Determine the [x, y] coordinate at the center of the cell enclosing the given text.  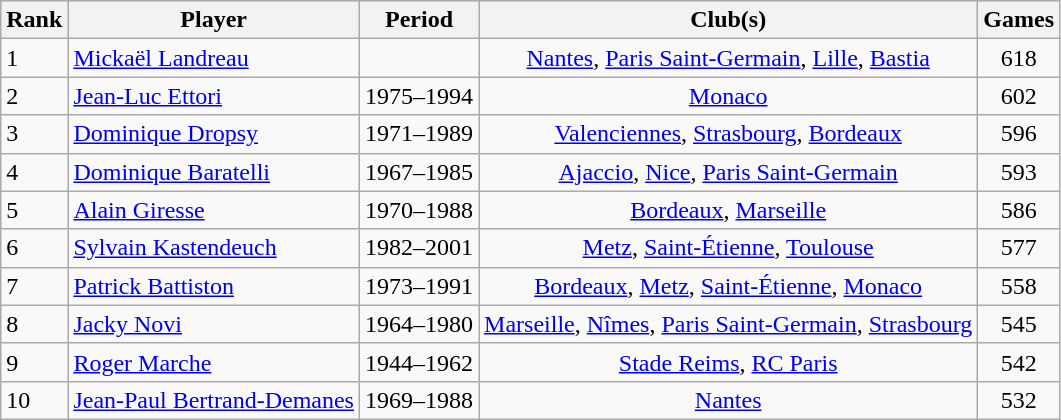
1967–1985 [418, 172]
1 [34, 58]
10 [34, 400]
1982–2001 [418, 248]
1944–1962 [418, 362]
8 [34, 324]
Jacky Novi [214, 324]
602 [1019, 96]
6 [34, 248]
Rank [34, 20]
Alain Giresse [214, 210]
577 [1019, 248]
Jean-Paul Bertrand-Demanes [214, 400]
Sylvain Kastendeuch [214, 248]
1964–1980 [418, 324]
532 [1019, 400]
Player [214, 20]
4 [34, 172]
542 [1019, 362]
Jean-Luc Ettori [214, 96]
Dominique Baratelli [214, 172]
Ajaccio, Nice, Paris Saint-Germain [728, 172]
Roger Marche [214, 362]
596 [1019, 134]
Mickaël Landreau [214, 58]
618 [1019, 58]
Club(s) [728, 20]
Monaco [728, 96]
9 [34, 362]
5 [34, 210]
Marseille, Nîmes, Paris Saint-Germain, Strasbourg [728, 324]
3 [34, 134]
Metz, Saint-Étienne, Toulouse [728, 248]
Period [418, 20]
Dominique Dropsy [214, 134]
1971–1989 [418, 134]
Nantes [728, 400]
Stade Reims, RC Paris [728, 362]
Nantes, Paris Saint-Germain, Lille, Bastia [728, 58]
593 [1019, 172]
558 [1019, 286]
1969–1988 [418, 400]
Games [1019, 20]
586 [1019, 210]
7 [34, 286]
Valenciennes, Strasbourg, Bordeaux [728, 134]
1975–1994 [418, 96]
545 [1019, 324]
1970–1988 [418, 210]
2 [34, 96]
Patrick Battiston [214, 286]
Bordeaux, Marseille [728, 210]
1973–1991 [418, 286]
Bordeaux, Metz, Saint-Étienne, Monaco [728, 286]
